For the text-containing cell, return its midpoint in [X, Y] coordinate format. 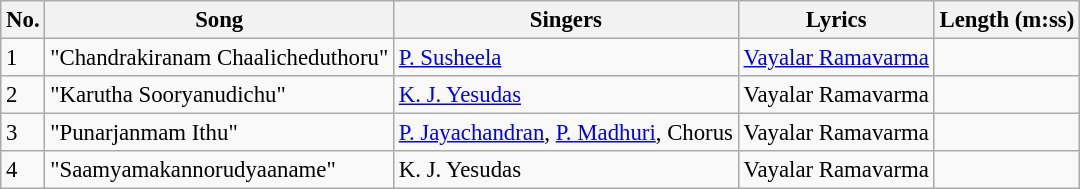
"Punarjanmam Ithu" [220, 133]
4 [23, 170]
"Karutha Sooryanudichu" [220, 95]
Lyrics [836, 20]
P. Jayachandran, P. Madhuri, Chorus [566, 133]
1 [23, 58]
2 [23, 95]
"Saamyamakannorudyaaname" [220, 170]
3 [23, 133]
P. Susheela [566, 58]
Song [220, 20]
No. [23, 20]
"Chandrakiranam Chaalicheduthoru" [220, 58]
Singers [566, 20]
Length (m:ss) [1006, 20]
